Output the (x, y) coordinate of the center of the cell containing the given text.  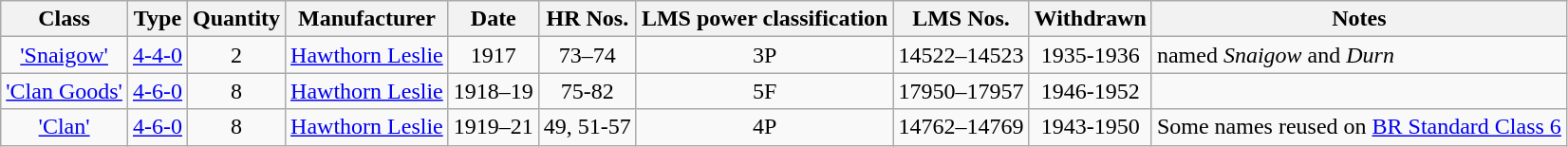
Some names reused on BR Standard Class 6 (1359, 127)
Quantity (237, 19)
2 (237, 55)
49, 51-57 (587, 127)
HR Nos. (587, 19)
5F (765, 91)
1935-1936 (1090, 55)
14762–14769 (961, 127)
14522–14523 (961, 55)
'Clan Goods' (65, 91)
LMS Nos. (961, 19)
73–74 (587, 55)
1946-1952 (1090, 91)
LMS power classification (765, 19)
1917 (494, 55)
75-82 (587, 91)
Type (158, 19)
1918–19 (494, 91)
Notes (1359, 19)
Class (65, 19)
1943-1950 (1090, 127)
Date (494, 19)
named Snaigow and Durn (1359, 55)
Withdrawn (1090, 19)
Manufacturer (367, 19)
'Clan' (65, 127)
17950–17957 (961, 91)
3P (765, 55)
4P (765, 127)
4-4-0 (158, 55)
1919–21 (494, 127)
'Snaigow' (65, 55)
